Scan for the cell matching the given text and deliver its [X, Y] coordinate at center. 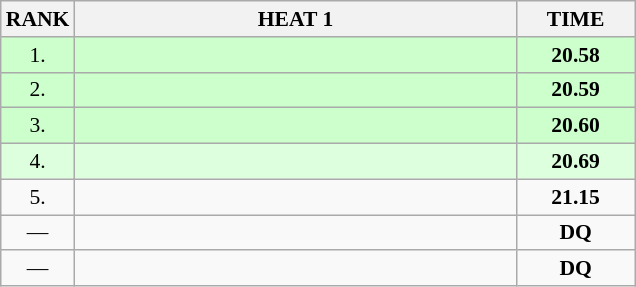
20.60 [576, 126]
20.69 [576, 162]
5. [38, 197]
3. [38, 126]
HEAT 1 [295, 19]
2. [38, 90]
1. [38, 55]
20.58 [576, 55]
20.59 [576, 90]
RANK [38, 19]
4. [38, 162]
TIME [576, 19]
21.15 [576, 197]
